Pinpoint the cell where the given text exists, returning its [x, y] midpoint coordinate. 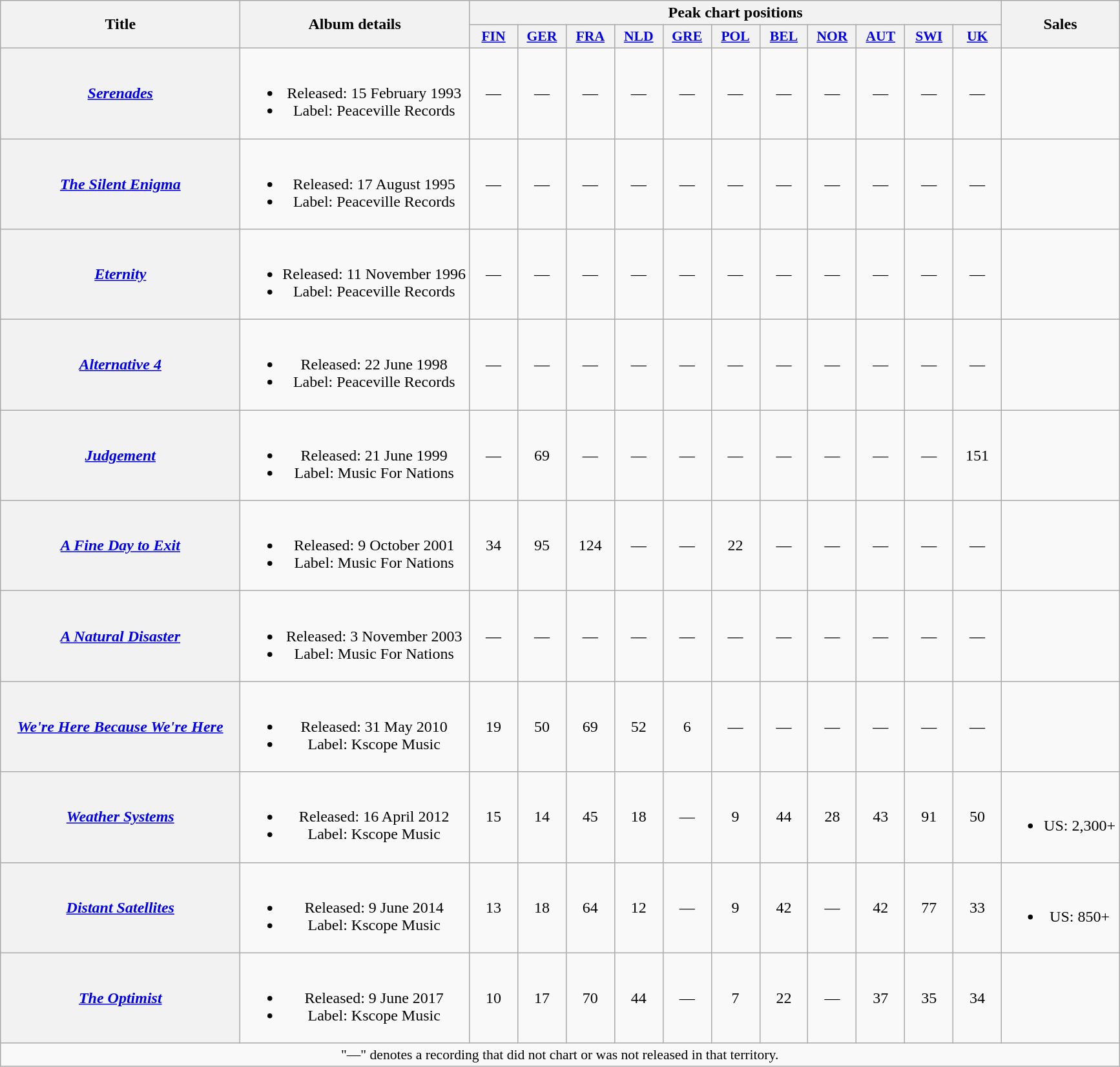
28 [832, 817]
Released: 11 November 1996Label: Peaceville Records [355, 275]
We're Here Because We're Here [120, 727]
43 [881, 817]
Released: 9 June 2017Label: Kscope Music [355, 998]
95 [541, 546]
Released: 22 June 1998Label: Peaceville Records [355, 365]
A Natural Disaster [120, 636]
UK [978, 37]
GRE [687, 37]
Album details [355, 25]
124 [590, 546]
The Optimist [120, 998]
10 [493, 998]
FIN [493, 37]
A Fine Day to Exit [120, 546]
NOR [832, 37]
Released: 31 May 2010Label: Kscope Music [355, 727]
SWI [929, 37]
151 [978, 455]
70 [590, 998]
Serenades [120, 93]
"—" denotes a recording that did not chart or was not released in that territory. [560, 1055]
Released: 21 June 1999Label: Music For Nations [355, 455]
19 [493, 727]
AUT [881, 37]
Released: 3 November 2003Label: Music For Nations [355, 636]
US: 850+ [1061, 907]
35 [929, 998]
91 [929, 817]
Weather Systems [120, 817]
POL [735, 37]
Released: 16 April 2012Label: Kscope Music [355, 817]
The Silent Enigma [120, 183]
6 [687, 727]
52 [638, 727]
14 [541, 817]
Distant Satellites [120, 907]
Title [120, 25]
Eternity [120, 275]
33 [978, 907]
Judgement [120, 455]
Released: 15 February 1993Label: Peaceville Records [355, 93]
13 [493, 907]
NLD [638, 37]
Released: 9 October 2001Label: Music For Nations [355, 546]
GER [541, 37]
Sales [1061, 25]
Released: 17 August 1995Label: Peaceville Records [355, 183]
37 [881, 998]
Released: 9 June 2014Label: Kscope Music [355, 907]
77 [929, 907]
17 [541, 998]
12 [638, 907]
15 [493, 817]
FRA [590, 37]
BEL [784, 37]
7 [735, 998]
Peak chart positions [736, 13]
45 [590, 817]
64 [590, 907]
US: 2,300+ [1061, 817]
Alternative 4 [120, 365]
